Capture the cell that displays the provided text and extract its [x, y] central coordinate. 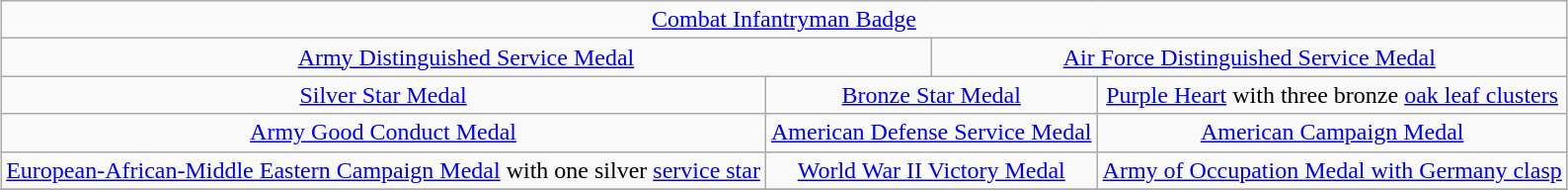
World War II Victory Medal [931, 170]
Bronze Star Medal [931, 95]
Silver Star Medal [383, 95]
Army Distinguished Service Medal [466, 57]
Army Good Conduct Medal [383, 133]
European-African-Middle Eastern Campaign Medal with one silver service star [383, 170]
Air Force Distinguished Service Medal [1249, 57]
Army of Occupation Medal with Germany clasp [1332, 170]
Combat Infantryman Badge [784, 20]
Purple Heart with three bronze oak leaf clusters [1332, 95]
American Campaign Medal [1332, 133]
American Defense Service Medal [931, 133]
